Scan for the cell matching the given text and deliver its (x, y) coordinate at center. 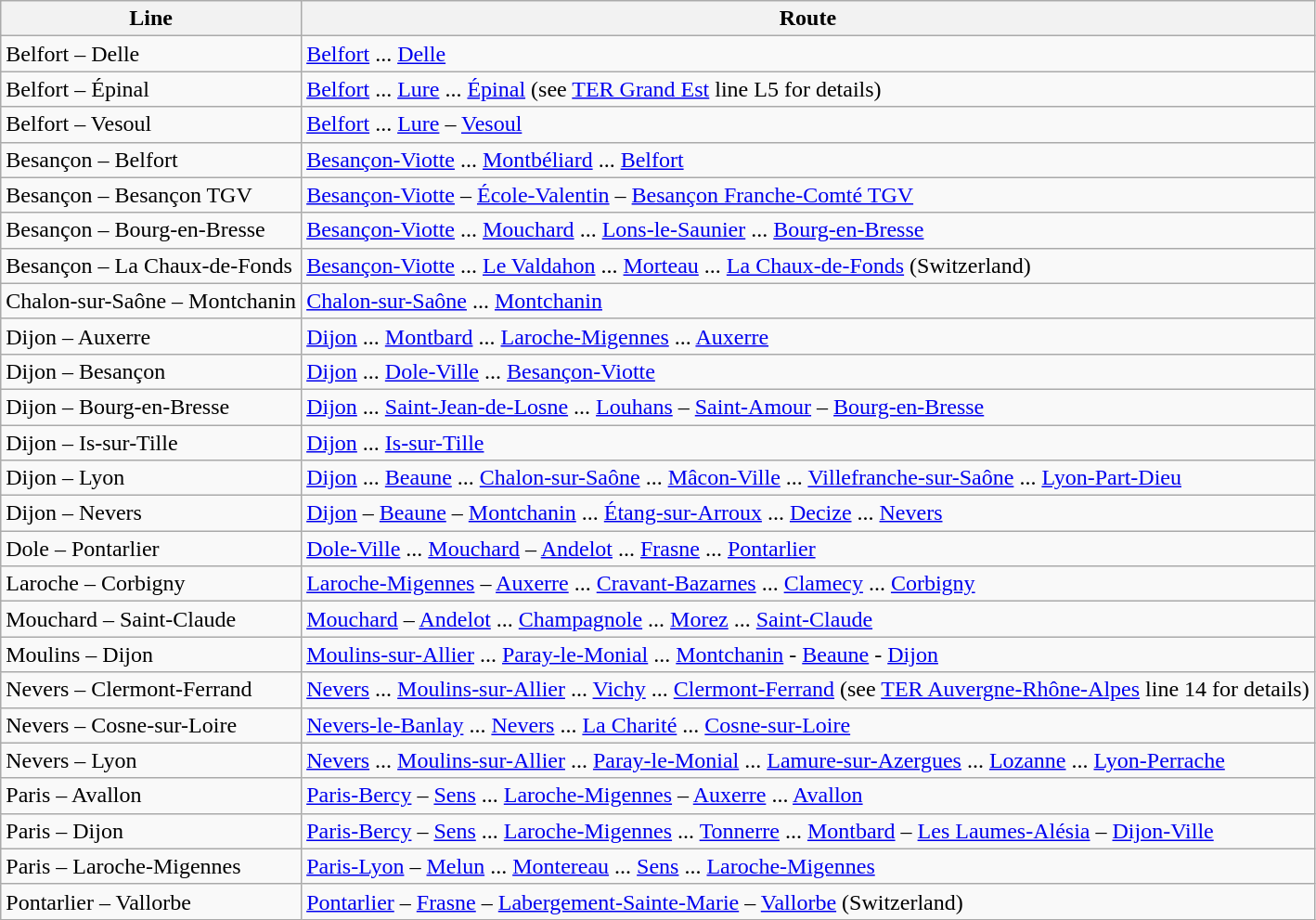
Paris-Bercy – Sens ... Laroche-Migennes ... Tonnerre ... Montbard – Les Laumes-Alésia – Dijon-Ville (808, 831)
Mouchard – Saint-Claude (151, 619)
Besançon – La Chaux-de-Fonds (151, 266)
Pontarlier – Vallorbe (151, 901)
Besançon-Viotte ... Montbéliard ... Belfort (808, 160)
Laroche-Migennes – Auxerre ... Cravant-Bazarnes ... Clamecy ... Corbigny (808, 584)
Dole – Pontarlier (151, 549)
Belfort – Delle (151, 54)
Paris – Avallon (151, 796)
Mouchard – Andelot ... Champagnole ... Morez ... Saint-Claude (808, 619)
Belfort ... Lure – Vesoul (808, 124)
Belfort ... Lure ... Épinal (see TER Grand Est line L5 for details) (808, 89)
Belfort – Épinal (151, 89)
Chalon-sur-Saône – Montchanin (151, 301)
Besançon-Viotte – École-Valentin – Besançon Franche-Comté TGV (808, 195)
Paris-Lyon – Melun ... Montereau ... Sens ... Laroche-Migennes (808, 866)
Route (808, 19)
Dole-Ville ... Mouchard – Andelot ... Frasne ... Pontarlier (808, 549)
Moulins – Dijon (151, 654)
Nevers – Cosne-sur-Loire (151, 725)
Chalon-sur-Saône ... Montchanin (808, 301)
Paris – Dijon (151, 831)
Dijon – Nevers (151, 513)
Nevers – Clermont-Ferrand (151, 690)
Nevers-le-Banlay ... Nevers ... La Charité ... Cosne-sur-Loire (808, 725)
Dijon – Bourg-en-Bresse (151, 407)
Dijon ... Saint-Jean-de-Losne ... Louhans – Saint-Amour – Bourg-en-Bresse (808, 407)
Dijon – Is-sur-Tille (151, 443)
Dijon ... Is-sur-Tille (808, 443)
Dijon ... Montbard ... Laroche-Migennes ... Auxerre (808, 336)
Besançon – Besançon TGV (151, 195)
Dijon ... Dole-Ville ... Besançon-Viotte (808, 371)
Dijon ... Beaune ... Chalon-sur-Saône ... Mâcon-Ville ... Villefranche-sur-Saône ... Lyon-Part-Dieu (808, 478)
Besançon – Bourg-en-Bresse (151, 230)
Nevers ... Moulins-sur-Allier ... Paray-le-Monial ... Lamure-sur-Azergues ... Lozanne ... Lyon-Perrache (808, 760)
Paris-Bercy – Sens ... Laroche-Migennes – Auxerre ... Avallon (808, 796)
Nevers – Lyon (151, 760)
Dijon – Beaune – Montchanin ... Étang-sur-Arroux ... Decize ... Nevers (808, 513)
Dijon – Besançon (151, 371)
Dijon – Auxerre (151, 336)
Pontarlier – Frasne – Labergement-Sainte-Marie – Vallorbe (Switzerland) (808, 901)
Dijon – Lyon (151, 478)
Laroche – Corbigny (151, 584)
Moulins-sur-Allier ... Paray-le-Monial ... Montchanin - Beaune - Dijon (808, 654)
Belfort ... Delle (808, 54)
Besançon-Viotte ... Mouchard ... Lons-le-Saunier ... Bourg-en-Bresse (808, 230)
Besançon – Belfort (151, 160)
Nevers ... Moulins-sur-Allier ... Vichy ... Clermont-Ferrand (see TER Auvergne-Rhône-Alpes line 14 for details) (808, 690)
Besançon-Viotte ... Le Valdahon ... Morteau ... La Chaux-de-Fonds (Switzerland) (808, 266)
Line (151, 19)
Paris – Laroche-Migennes (151, 866)
Belfort – Vesoul (151, 124)
